Determine the [X, Y] coordinate at the center of the cell enclosing the given text.  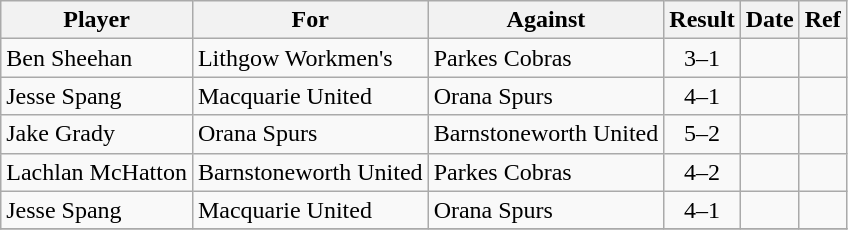
5–2 [702, 134]
Ref [822, 20]
Ben Sheehan [97, 58]
Jake Grady [97, 134]
Result [702, 20]
Against [546, 20]
For [310, 20]
3–1 [702, 58]
Lithgow Workmen's [310, 58]
4–2 [702, 172]
Date [770, 20]
Lachlan McHatton [97, 172]
Player [97, 20]
